Capture the cell that displays the provided text and extract its [x, y] central coordinate. 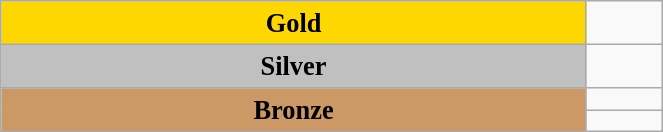
Bronze [294, 109]
Gold [294, 22]
Silver [294, 66]
